Capture the cell that displays the provided text and extract its [x, y] central coordinate. 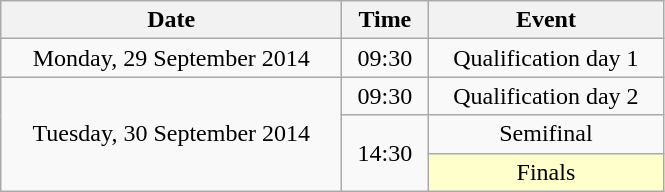
Tuesday, 30 September 2014 [172, 134]
Event [546, 20]
Time [385, 20]
Date [172, 20]
Monday, 29 September 2014 [172, 58]
Semifinal [546, 134]
Finals [546, 172]
14:30 [385, 153]
Qualification day 1 [546, 58]
Qualification day 2 [546, 96]
